Detect which cell encompasses the target text, then output its [X, Y] center coordinate. 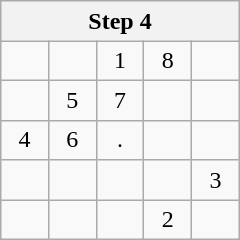
5 [72, 100]
2 [168, 220]
1 [120, 60]
3 [216, 180]
4 [25, 140]
6 [72, 140]
. [120, 140]
7 [120, 100]
8 [168, 60]
Step 4 [120, 21]
